Detect which cell encompasses the target text, then output its [X, Y] center coordinate. 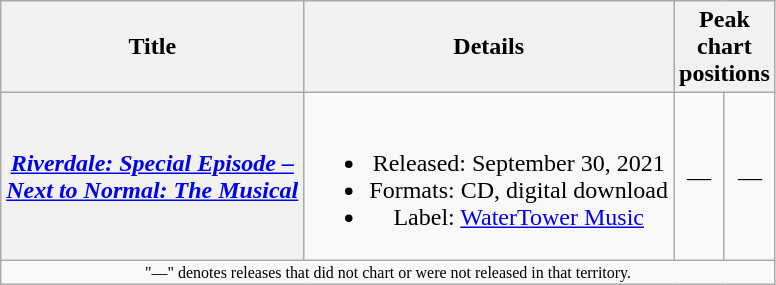
"—" denotes releases that did not chart or were not released in that territory. [388, 272]
Peakchartpositions [725, 47]
Released: September 30, 2021Formats: CD, digital downloadLabel: WaterTower Music [489, 176]
Riverdale: Special Episode –Next to Normal: The Musical [152, 176]
Details [489, 47]
Title [152, 47]
